Identify which cell holds the provided text, then report its (X, Y) central coordinate. 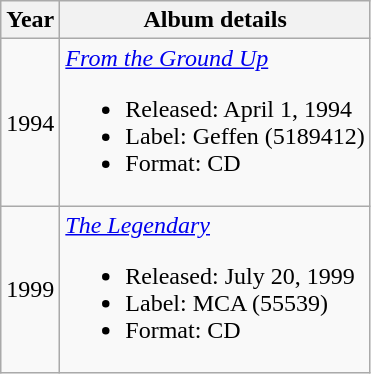
From the Ground UpReleased: April 1, 1994Label: Geffen (5189412)Format: CD (216, 122)
The LegendaryReleased: July 20, 1999Label: MCA (55539)Format: CD (216, 290)
1999 (30, 290)
Year (30, 20)
Album details (216, 20)
1994 (30, 122)
